Extract the [X, Y] coordinate from the center of the cell holding the provided text.  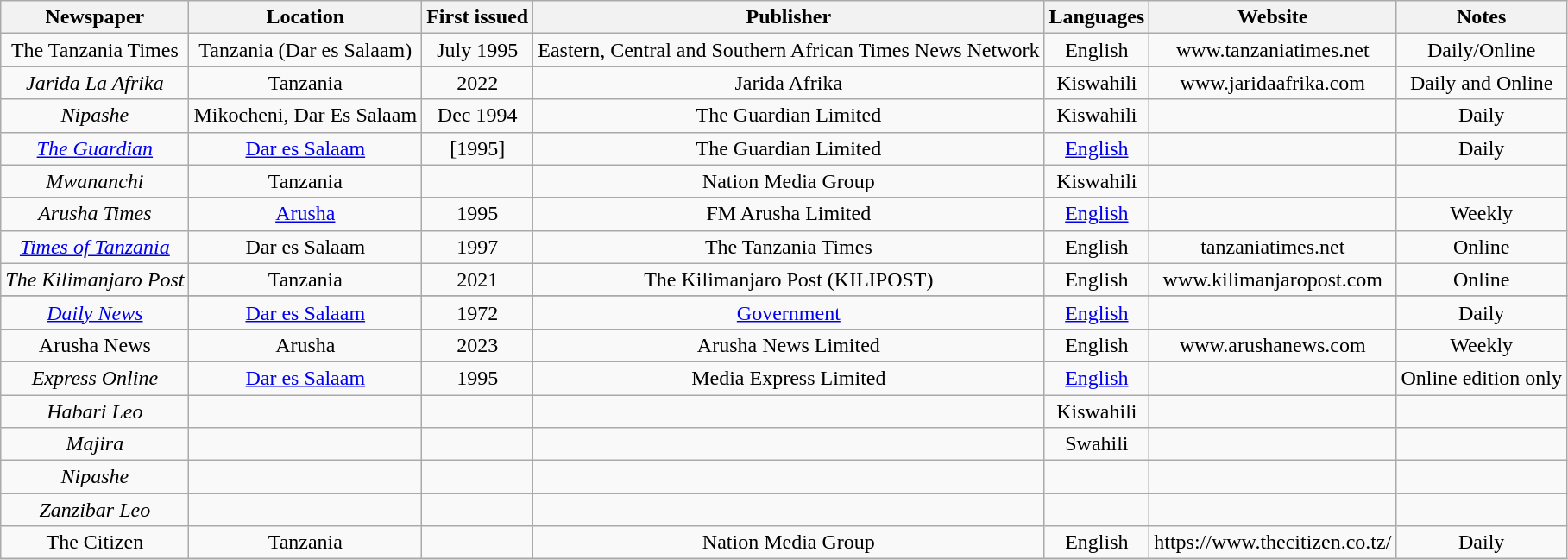
Jarida Afrika [789, 83]
Arusha News Limited [789, 345]
1972 [478, 312]
www.jaridaafrika.com [1273, 83]
Majira [95, 444]
Location [305, 17]
Arusha News [95, 345]
Daily and Online [1482, 83]
Zanzibar Leo [95, 510]
Mwananchi [95, 181]
The Guardian [95, 148]
Swahili [1097, 444]
Habari Leo [95, 411]
2021 [478, 279]
Notes [1482, 17]
Website [1273, 17]
Media Express Limited [789, 378]
[1995] [478, 148]
July 1995 [478, 50]
Government [789, 312]
Arusha Times [95, 214]
Times of Tanzania [95, 247]
Mikocheni, Dar Es Salaam [305, 116]
2022 [478, 83]
First issued [478, 17]
Tanzania (Dar es Salaam) [305, 50]
The Citizen [95, 543]
tanzaniatimes.net [1273, 247]
Daily/Online [1482, 50]
Dec 1994 [478, 116]
Eastern, Central and Southern African Times News Network [789, 50]
www.kilimanjaropost.com [1273, 279]
1997 [478, 247]
FM Arusha Limited [789, 214]
www.tanzaniatimes.net [1273, 50]
Online edition only [1482, 378]
The Kilimanjaro Post [95, 279]
Publisher [789, 17]
Jarida La Afrika [95, 83]
https://www.thecitizen.co.tz/ [1273, 543]
Newspaper [95, 17]
Express Online [95, 378]
Languages [1097, 17]
Daily News [95, 312]
www.arushanews.com [1273, 345]
The Kilimanjaro Post (KILIPOST) [789, 279]
2023 [478, 345]
